Return the (X, Y) coordinate for the center point of the cell that contains the specified text.  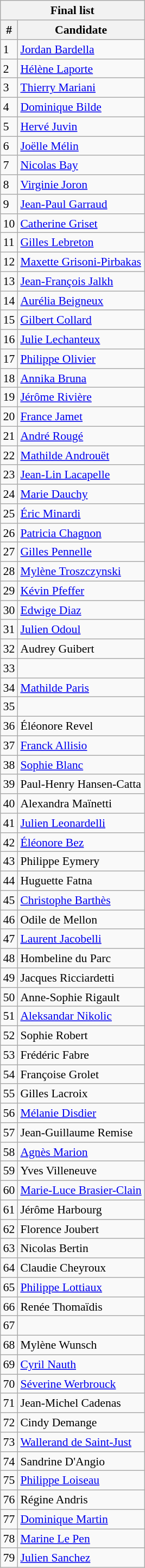
André Rougé (80, 436)
Françoise Grolet (80, 1074)
Dominique Martin (80, 1519)
Hélène Laporte (80, 68)
Nicolas Bertin (80, 1248)
79 (9, 1558)
Mélanie Disdier (80, 1113)
36 (9, 726)
45 (9, 900)
51 (9, 1016)
Jean-Paul Garraud (80, 204)
Christophe Barthès (80, 900)
4 (9, 107)
50 (9, 997)
Julien Sanchez (80, 1558)
Patricia Chagnon (80, 533)
Audrey Guibert (80, 649)
19 (9, 397)
Philippe Loiseau (80, 1481)
Gilles Lebreton (80, 243)
14 (9, 301)
30 (9, 610)
Anne-Sophie Rigault (80, 997)
74 (9, 1461)
Sandrine D'Angio (80, 1461)
76 (9, 1500)
Philippe Olivier (80, 359)
65 (9, 1287)
39 (9, 784)
Hervé Juvin (80, 127)
Sophie Robert (80, 1035)
49 (9, 978)
Gilles Lacroix (80, 1093)
23 (9, 475)
56 (9, 1113)
Cyril Nauth (80, 1364)
Annika Bruna (80, 378)
71 (9, 1403)
70 (9, 1384)
Huguette Fatna (80, 881)
72 (9, 1422)
52 (9, 1035)
11 (9, 243)
34 (9, 687)
41 (9, 823)
# (9, 30)
61 (9, 1210)
Candidate (80, 30)
Aurélia Beigneux (80, 301)
Kévin Pfeffer (80, 591)
47 (9, 939)
Jordan Bardella (80, 49)
Jean-Guillaume Remise (80, 1133)
2 (9, 68)
Mylène Wunsch (80, 1345)
24 (9, 494)
26 (9, 533)
7 (9, 165)
Sophie Blanc (80, 765)
69 (9, 1364)
13 (9, 281)
Claudie Cheyroux (80, 1268)
Paul-Henry Hansen-Catta (80, 784)
53 (9, 1055)
20 (9, 416)
3 (9, 88)
48 (9, 958)
64 (9, 1268)
25 (9, 514)
33 (9, 668)
18 (9, 378)
Mathilde Paris (80, 687)
12 (9, 262)
54 (9, 1074)
66 (9, 1306)
Mathilde Androuët (80, 456)
Jean-Lin Lacapelle (80, 475)
78 (9, 1539)
Jérôme Harbourg (80, 1210)
Agnès Marion (80, 1152)
58 (9, 1152)
67 (9, 1326)
22 (9, 456)
55 (9, 1093)
32 (9, 649)
5 (9, 127)
73 (9, 1442)
Mylène Troszczynski (80, 571)
Éric Minardi (80, 514)
40 (9, 804)
Gilles Pennelle (80, 552)
Final list (73, 10)
62 (9, 1229)
Laurent Jacobelli (80, 939)
8 (9, 185)
Philippe Eymery (80, 862)
Hombeline du Parc (80, 958)
46 (9, 920)
9 (9, 204)
Marie Dauchy (80, 494)
6 (9, 146)
75 (9, 1481)
28 (9, 571)
Florence Joubert (80, 1229)
Catherine Griset (80, 223)
Aleksandar Nikolic (80, 1016)
21 (9, 436)
44 (9, 881)
35 (9, 707)
Nicolas Bay (80, 165)
Franck Allisio (80, 745)
Marine Le Pen (80, 1539)
Marie-Luce Brasier-Clain (80, 1190)
27 (9, 552)
31 (9, 629)
Julien Leonardelli (80, 823)
29 (9, 591)
Virginie Joron (80, 185)
Frédéric Fabre (80, 1055)
Yves Villeneuve (80, 1171)
Éléonore Bez (80, 842)
60 (9, 1190)
Jacques Ricciardetti (80, 978)
Joëlle Mélin (80, 146)
Jean-François Jalkh (80, 281)
68 (9, 1345)
Séverine Werbrouck (80, 1384)
Cindy Demange (80, 1422)
Odile de Mellon (80, 920)
Julien Odoul (80, 629)
Maxette Grisoni-Pirbakas (80, 262)
Wallerand de Saint-Just (80, 1442)
1 (9, 49)
59 (9, 1171)
Éléonore Revel (80, 726)
16 (9, 339)
Renée Thomaïdis (80, 1306)
France Jamet (80, 416)
Jean-Michel Cadenas (80, 1403)
37 (9, 745)
Edwige Diaz (80, 610)
42 (9, 842)
38 (9, 765)
Julie Lechanteux (80, 339)
Dominique Bilde (80, 107)
Gilbert Collard (80, 320)
17 (9, 359)
77 (9, 1519)
Régine Andris (80, 1500)
Jérôme Rivière (80, 397)
15 (9, 320)
Philippe Lottiaux (80, 1287)
57 (9, 1133)
63 (9, 1248)
10 (9, 223)
43 (9, 862)
Alexandra Maïnetti (80, 804)
Thierry Mariani (80, 88)
